Scan for the cell matching the given text and deliver its [X, Y] coordinate at center. 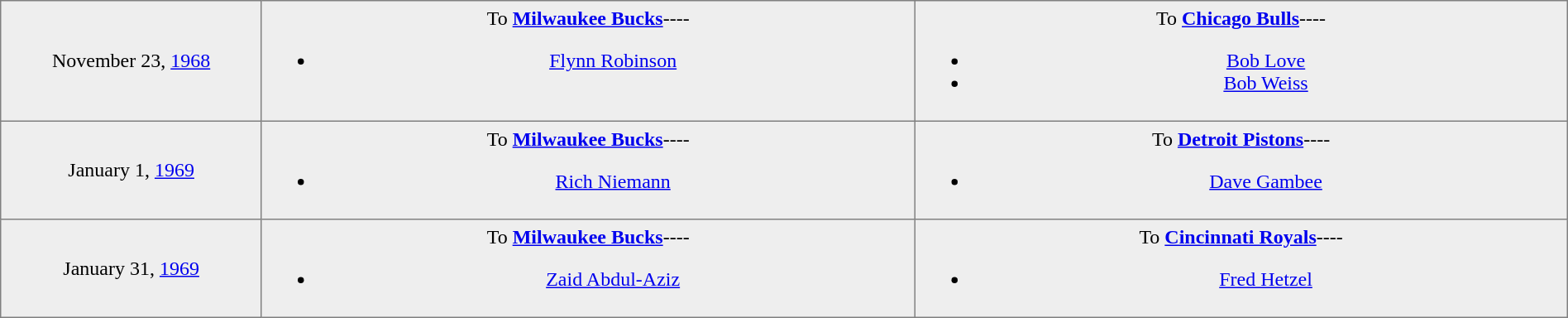
To Milwaukee Bucks----Rich Niemann [587, 170]
To Detroit Pistons----Dave Gambee [1241, 170]
November 23, 1968 [131, 61]
To Milwaukee Bucks----Zaid Abdul-Aziz [587, 268]
January 1, 1969 [131, 170]
To Chicago Bulls----Bob LoveBob Weiss [1241, 61]
January 31, 1969 [131, 268]
To Cincinnati Royals----Fred Hetzel [1241, 268]
To Milwaukee Bucks----Flynn Robinson [587, 61]
